Determine the [X, Y] coordinate at the center of the cell enclosing the given text.  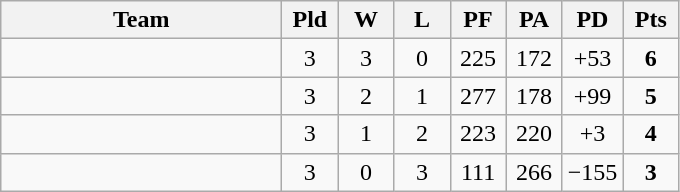
+53 [592, 58]
277 [478, 96]
PF [478, 20]
223 [478, 134]
111 [478, 172]
Pts [651, 20]
178 [534, 96]
Pld [310, 20]
266 [534, 172]
W [366, 20]
−155 [592, 172]
220 [534, 134]
172 [534, 58]
+99 [592, 96]
+3 [592, 134]
PD [592, 20]
6 [651, 58]
Team [142, 20]
L [422, 20]
4 [651, 134]
5 [651, 96]
225 [478, 58]
PA [534, 20]
